Search for the cell housing the specified text and yield its (x, y) center coordinate. 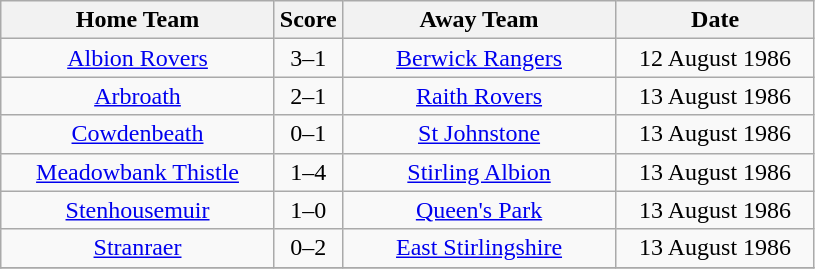
Albion Rovers (138, 58)
East Stirlingshire (479, 248)
Cowdenbeath (138, 134)
Stenhousemuir (138, 210)
Home Team (138, 20)
1–0 (308, 210)
Score (308, 20)
12 August 1986 (716, 58)
1–4 (308, 172)
3–1 (308, 58)
0–1 (308, 134)
Stranraer (138, 248)
2–1 (308, 96)
Away Team (479, 20)
Berwick Rangers (479, 58)
Meadowbank Thistle (138, 172)
Raith Rovers (479, 96)
St Johnstone (479, 134)
Date (716, 20)
Arbroath (138, 96)
Stirling Albion (479, 172)
Queen's Park (479, 210)
0–2 (308, 248)
